Return the (x, y) coordinate for the center point of the cell that contains the specified text.  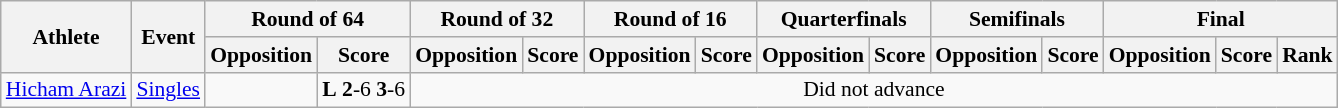
Singles (168, 90)
Final (1221, 19)
Semifinals (1016, 19)
Round of 64 (308, 19)
Hicham Arazi (66, 90)
Rank (1308, 55)
Event (168, 36)
L 2-6 3-6 (364, 90)
Quarterfinals (844, 19)
Round of 32 (496, 19)
Did not advance (874, 90)
Athlete (66, 36)
Round of 16 (670, 19)
